Determine the [x, y] coordinate at the center of the cell enclosing the given text.  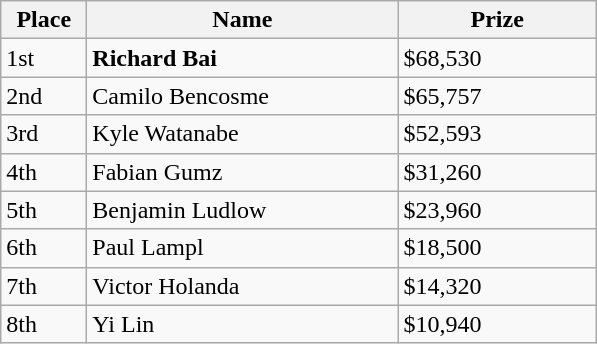
$14,320 [498, 286]
Place [44, 20]
$52,593 [498, 134]
Victor Holanda [242, 286]
1st [44, 58]
3rd [44, 134]
$18,500 [498, 248]
Yi Lin [242, 324]
6th [44, 248]
$65,757 [498, 96]
Benjamin Ludlow [242, 210]
7th [44, 286]
Kyle Watanabe [242, 134]
$23,960 [498, 210]
2nd [44, 96]
Name [242, 20]
$31,260 [498, 172]
5th [44, 210]
Prize [498, 20]
Fabian Gumz [242, 172]
4th [44, 172]
$10,940 [498, 324]
Camilo Bencosme [242, 96]
Paul Lampl [242, 248]
8th [44, 324]
$68,530 [498, 58]
Richard Bai [242, 58]
